Output the [x, y] coordinate of the center of the cell containing the given text.  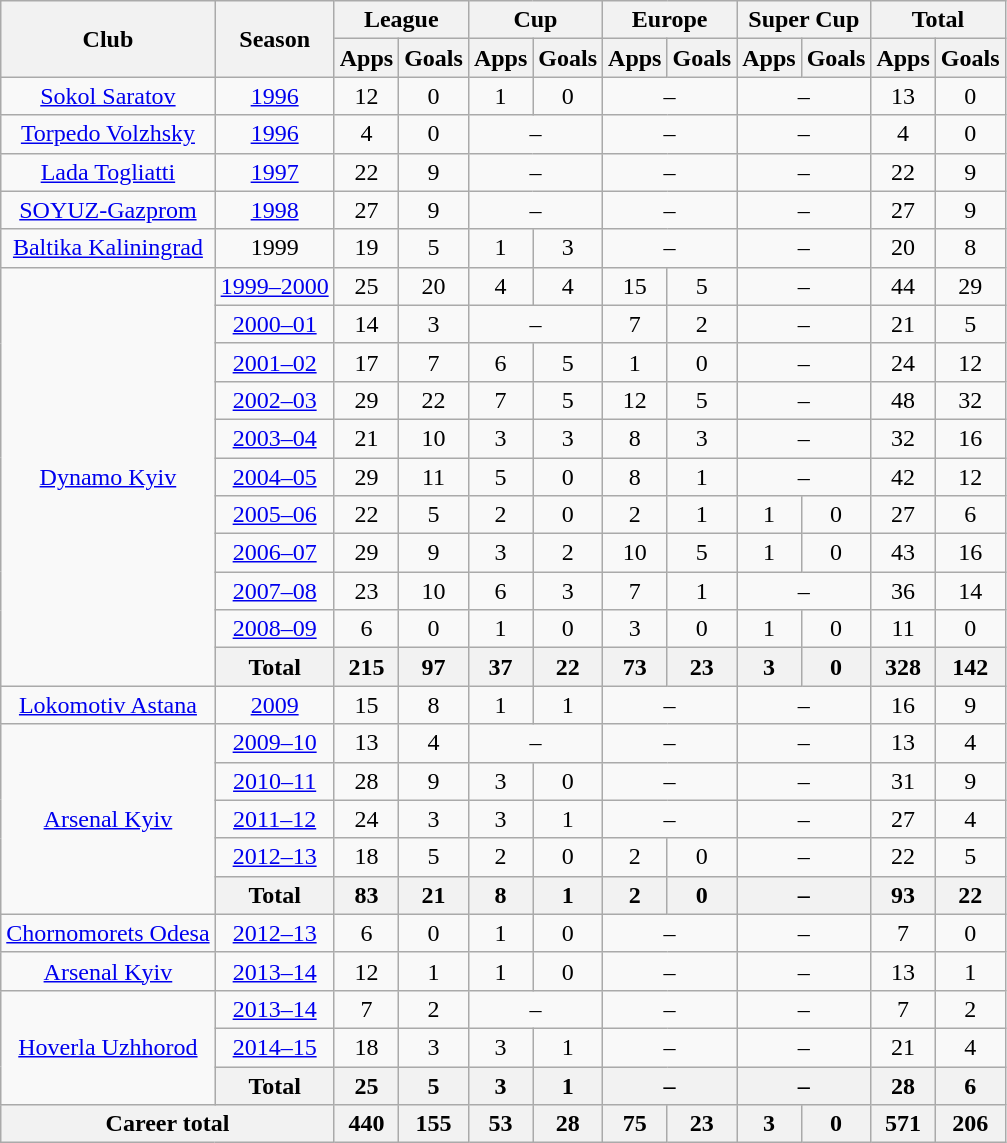
Lada Togliatti [108, 172]
Hoverla Uzhhorod [108, 1047]
17 [366, 362]
1997 [274, 172]
48 [903, 400]
Club [108, 39]
440 [366, 1124]
2009 [274, 705]
42 [903, 477]
Sokol Saratov [108, 96]
League [401, 20]
2004–05 [274, 477]
2014–15 [274, 1047]
571 [903, 1124]
328 [903, 667]
36 [903, 591]
53 [500, 1124]
83 [366, 895]
2009–10 [274, 743]
43 [903, 553]
1999–2000 [274, 286]
155 [434, 1124]
97 [434, 667]
2010–11 [274, 781]
2002–03 [274, 400]
Season [274, 39]
19 [366, 248]
37 [500, 667]
Baltika Kaliningrad [108, 248]
Super Cup [804, 20]
2000–01 [274, 324]
2008–09 [274, 629]
Cup [535, 20]
1999 [274, 248]
206 [970, 1124]
2011–12 [274, 819]
Lokomotiv Astana [108, 705]
215 [366, 667]
44 [903, 286]
1998 [274, 210]
93 [903, 895]
Career total [168, 1124]
2006–07 [274, 553]
2003–04 [274, 438]
Chornomorets Odesa [108, 933]
2005–06 [274, 515]
2001–02 [274, 362]
SOYUZ-Gazprom [108, 210]
31 [903, 781]
Dynamo Kyiv [108, 476]
Torpedo Volzhsky [108, 134]
Europe [670, 20]
75 [635, 1124]
2007–08 [274, 591]
73 [635, 667]
142 [970, 667]
